Search for the cell housing the specified text and yield its [X, Y] center coordinate. 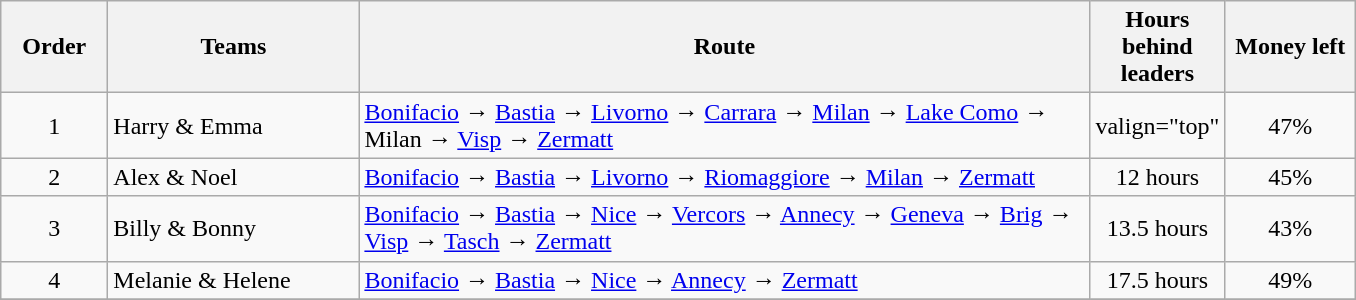
12 hours [1158, 177]
4 [54, 280]
Bonifacio → Bastia → Livorno → Riomaggiore → Milan → Zermatt [724, 177]
Route [724, 47]
Melanie & Helene [234, 280]
Billy & Bonny [234, 228]
2 [54, 177]
Hours behind leaders [1158, 47]
Bonifacio → Bastia → Nice → Vercors → Annecy → Geneva → Brig → Visp → Tasch → Zermatt [724, 228]
49% [1290, 280]
13.5 hours [1158, 228]
1 [54, 126]
43% [1290, 228]
valign="top" [1158, 126]
Alex & Noel [234, 177]
45% [1290, 177]
Teams [234, 47]
3 [54, 228]
Order [54, 47]
Harry & Emma [234, 126]
47% [1290, 126]
Bonifacio → Bastia → Nice → Annecy → Zermatt [724, 280]
Money left [1290, 47]
Bonifacio → Bastia → Livorno → Carrara → Milan → Lake Como → Milan → Visp → Zermatt [724, 126]
17.5 hours [1158, 280]
